For the text-containing cell, return its midpoint in [x, y] coordinate format. 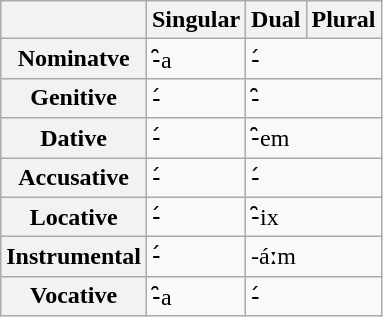
Dual [276, 20]
Locative [74, 217]
Singular [196, 20]
Dative [74, 138]
-̑ix [314, 217]
Instrumental [74, 257]
-̑em [314, 138]
Accusative [74, 178]
Plural [344, 20]
-áːm [314, 257]
-̑ [314, 98]
Vocative [74, 296]
Nominatve [74, 59]
Genitive [74, 98]
